Find where the given text appears and provide that cell's center as [x, y] coordinate. 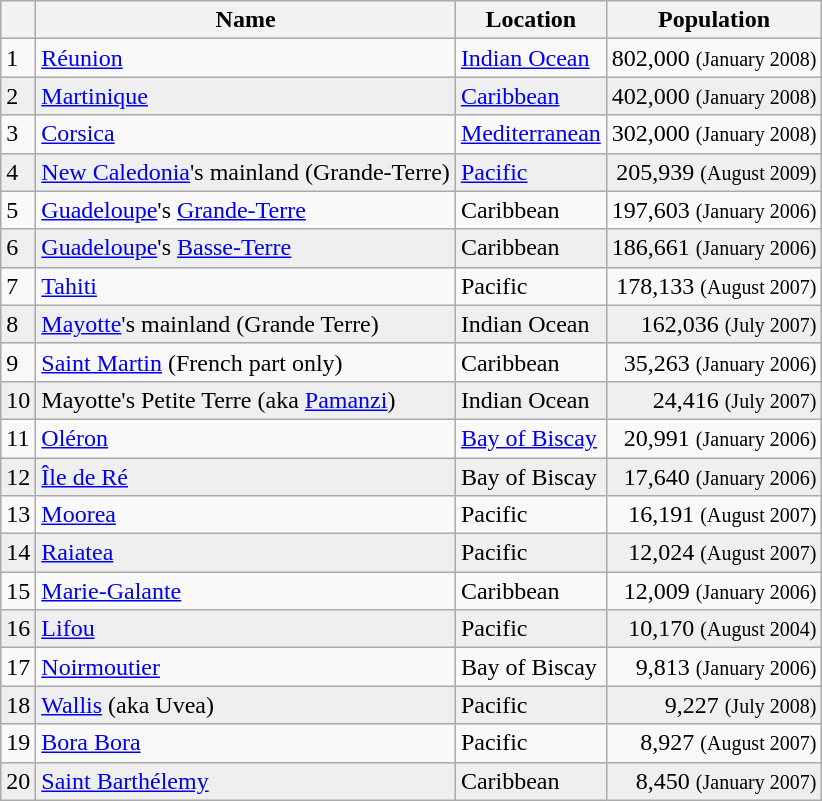
Guadeloupe's Basse-Terre [246, 248]
35,263 (January 2006) [714, 362]
10,170 (August 2004) [714, 629]
12,009 (January 2006) [714, 591]
4 [18, 172]
2 [18, 96]
302,000 (January 2008) [714, 134]
8,450 (January 2007) [714, 781]
Moorea [246, 515]
Noirmoutier [246, 667]
Corsica [246, 134]
Tahiti [246, 286]
14 [18, 553]
16,191 (August 2007) [714, 515]
Martinique [246, 96]
Réunion [246, 58]
802,000 (January 2008) [714, 58]
1 [18, 58]
8,927 (August 2007) [714, 743]
16 [18, 629]
Mediterranean [530, 134]
Île de Ré [246, 477]
186,661 (January 2006) [714, 248]
24,416 (July 2007) [714, 400]
Location [530, 20]
11 [18, 438]
162,036 (July 2007) [714, 324]
8 [18, 324]
Mayotte's mainland (Grande Terre) [246, 324]
Guadeloupe's Grande-Terre [246, 210]
Saint Barthélemy [246, 781]
Raiatea [246, 553]
Name [246, 20]
12,024 (August 2007) [714, 553]
3 [18, 134]
Saint Martin (French part only) [246, 362]
Wallis (aka Uvea) [246, 705]
6 [18, 248]
19 [18, 743]
15 [18, 591]
197,603 (January 2006) [714, 210]
9,813 (January 2006) [714, 667]
10 [18, 400]
18 [18, 705]
20 [18, 781]
402,000 (January 2008) [714, 96]
Lifou [246, 629]
Marie-Galante [246, 591]
12 [18, 477]
Oléron [246, 438]
9 [18, 362]
Population [714, 20]
178,133 (August 2007) [714, 286]
5 [18, 210]
17 [18, 667]
20,991 (January 2006) [714, 438]
9,227 (July 2008) [714, 705]
New Caledonia's mainland (Grande-Terre) [246, 172]
7 [18, 286]
13 [18, 515]
205,939 (August 2009) [714, 172]
Mayotte's Petite Terre (aka Pamanzi) [246, 400]
Bora Bora [246, 743]
17,640 (January 2006) [714, 477]
